Locate the cell with the specified text and output its (X, Y) center coordinate. 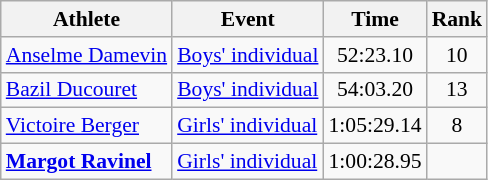
Bazil Ducouret (86, 90)
Victoire Berger (86, 126)
52:23.10 (374, 55)
Rank (458, 19)
10 (458, 55)
1:00:28.95 (374, 162)
Margot Ravinel (86, 162)
Time (374, 19)
8 (458, 126)
Anselme Damevin (86, 55)
13 (458, 90)
Athlete (86, 19)
1:05:29.14 (374, 126)
Event (248, 19)
54:03.20 (374, 90)
